From the cell containing the given text, extract its center point as (X, Y) coordinate. 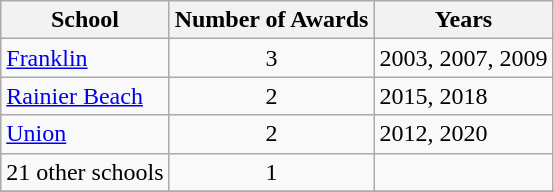
1 (272, 172)
Franklin (85, 58)
Number of Awards (272, 20)
21 other schools (85, 172)
Rainier Beach (85, 96)
2012, 2020 (464, 134)
2003, 2007, 2009 (464, 58)
Union (85, 134)
3 (272, 58)
School (85, 20)
Years (464, 20)
2015, 2018 (464, 96)
